Find where the given text appears and provide that cell's center as [x, y] coordinate. 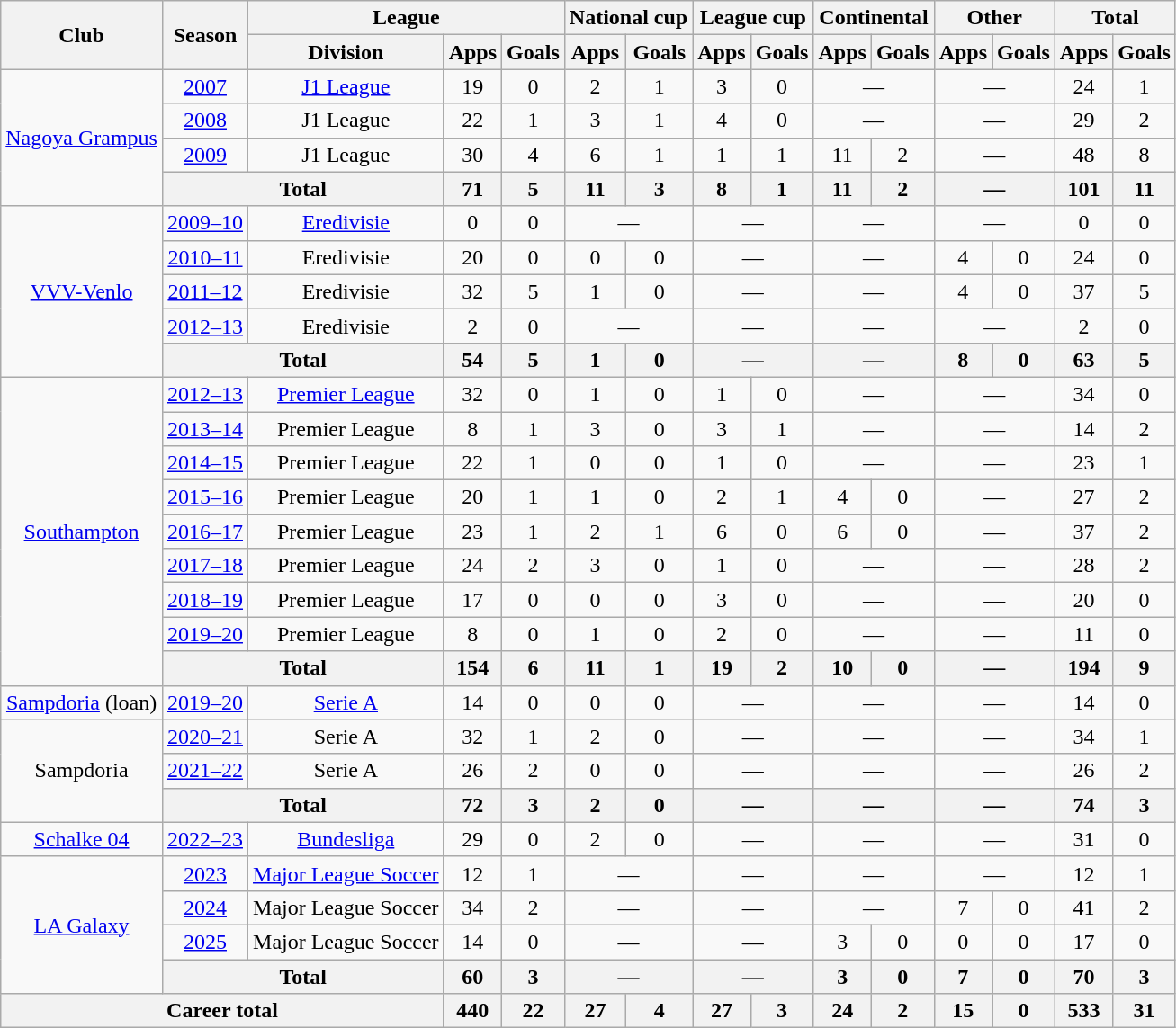
Schalke 04 [82, 839]
2021–22 [205, 771]
2009 [205, 155]
2024 [205, 907]
2016–17 [205, 532]
Season [205, 35]
71 [472, 189]
440 [472, 1011]
2017–18 [205, 566]
10 [842, 668]
Nagoya Grampus [82, 138]
2018–19 [205, 600]
Bundesliga [346, 839]
72 [472, 805]
194 [1083, 668]
101 [1083, 189]
2013–14 [205, 429]
Sampdoria [82, 771]
Continental [874, 18]
2007 [205, 86]
League cup [753, 18]
2010–11 [205, 257]
Sampdoria (loan) [82, 702]
Other [994, 18]
2023 [205, 873]
2015–16 [205, 497]
LA Galaxy [82, 925]
41 [1083, 907]
2014–15 [205, 463]
48 [1083, 155]
70 [1083, 976]
Division [346, 52]
28 [1083, 566]
60 [472, 976]
League [407, 18]
2008 [205, 121]
Southampton [82, 531]
2025 [205, 942]
74 [1083, 805]
2009–10 [205, 223]
2020–21 [205, 737]
15 [963, 1011]
154 [472, 668]
63 [1083, 360]
2022–23 [205, 839]
9 [1145, 668]
30 [472, 155]
Club [82, 35]
Career total [222, 1011]
2011–12 [205, 291]
533 [1083, 1011]
VVV-Venlo [82, 291]
54 [472, 360]
National cup [628, 18]
